Determine the [x, y] coordinate at the center of the cell enclosing the given text.  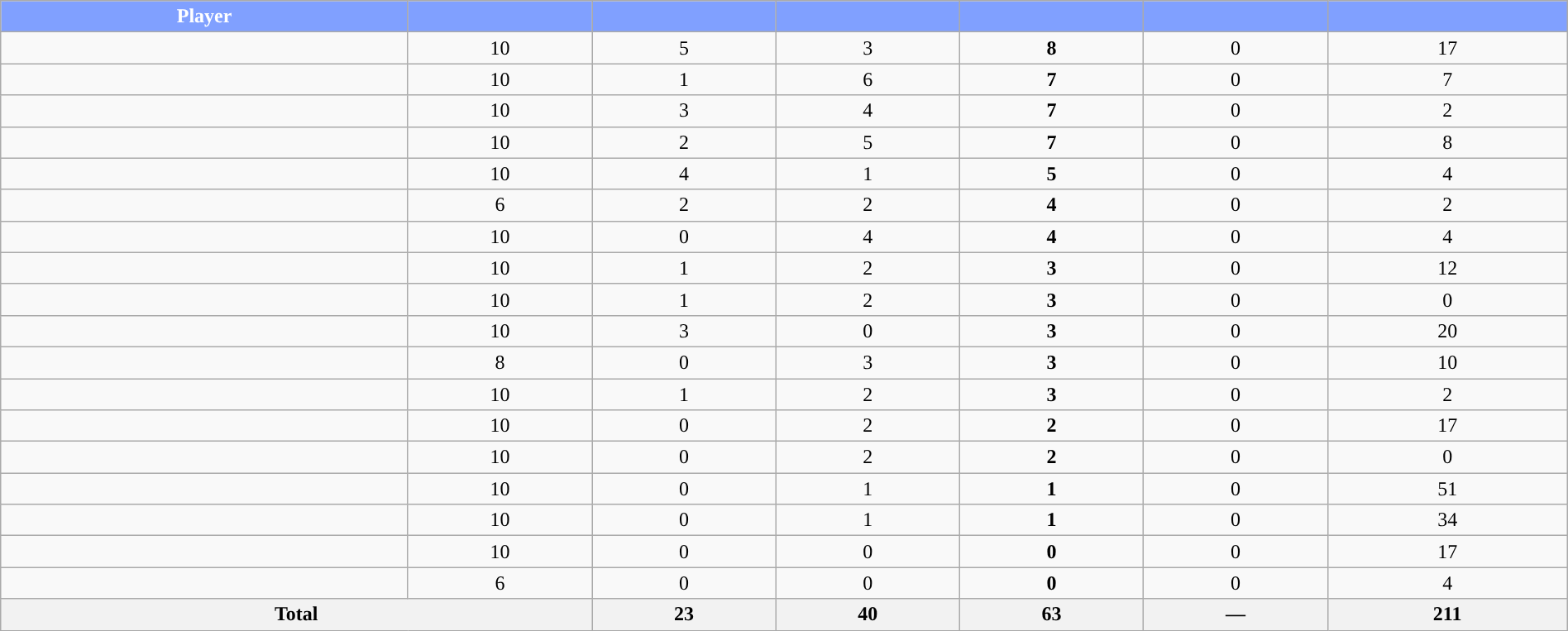
Total [296, 614]
63 [1051, 614]
Player [205, 17]
40 [868, 614]
51 [1447, 489]
20 [1447, 331]
34 [1447, 520]
— [1236, 614]
211 [1447, 614]
23 [684, 614]
12 [1447, 268]
